Find where the given text appears and provide that cell's center as (x, y) coordinate. 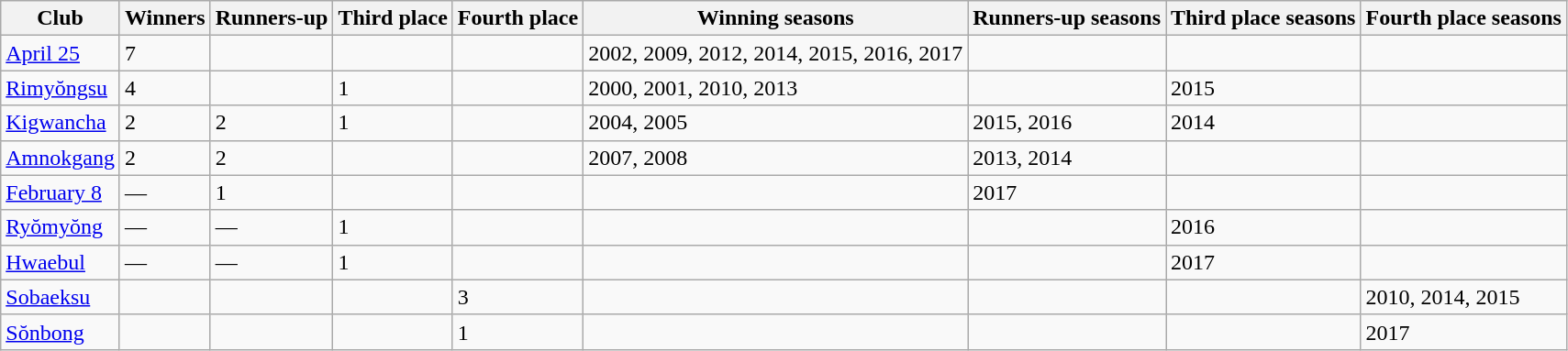
Hwaebul (61, 262)
Fourth place (517, 18)
Fourth place seasons (1463, 18)
Sŏnbong (61, 332)
3 (517, 297)
2000, 2001, 2010, 2013 (776, 88)
April 25 (61, 53)
Third place seasons (1263, 18)
2013, 2014 (1067, 158)
Kigwancha (61, 123)
2014 (1263, 123)
Amnokgang (61, 158)
2002, 2009, 2012, 2014, 2015, 2016, 2017 (776, 53)
2007, 2008 (776, 158)
February 8 (61, 192)
Club (61, 18)
Runners-up seasons (1067, 18)
2015, 2016 (1067, 123)
4 (165, 88)
Winning seasons (776, 18)
Runners-up (272, 18)
2016 (1263, 227)
Sobaeksu (61, 297)
2010, 2014, 2015 (1463, 297)
2015 (1263, 88)
Winners (165, 18)
7 (165, 53)
Rimyŏngsu (61, 88)
Third place (393, 18)
Ryŏmyŏng (61, 227)
2004, 2005 (776, 123)
